Extract the [x, y] coordinate from the center of the cell holding the provided text.  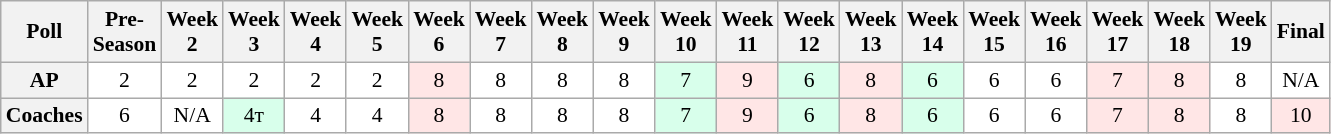
Week15 [994, 32]
Final [1301, 32]
Week7 [501, 32]
Pre-Season [125, 32]
Coaches [44, 116]
Week9 [624, 32]
Week10 [686, 32]
Week6 [439, 32]
AP [44, 80]
4т [254, 116]
Week16 [1056, 32]
Week19 [1241, 32]
Week12 [809, 32]
Week5 [377, 32]
10 [1301, 116]
Week17 [1118, 32]
Week3 [254, 32]
Week4 [316, 32]
Week18 [1179, 32]
Poll [44, 32]
Week14 [933, 32]
Week8 [562, 32]
Week13 [871, 32]
Week11 [748, 32]
Week2 [192, 32]
